Detect which cell encompasses the target text, then output its [x, y] center coordinate. 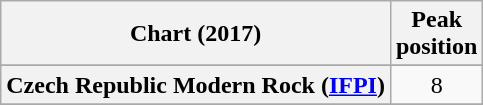
Czech Republic Modern Rock (IFPI) [196, 85]
Chart (2017) [196, 34]
8 [436, 85]
Peak position [436, 34]
